Locate the cell with the specified text and output its [x, y] center coordinate. 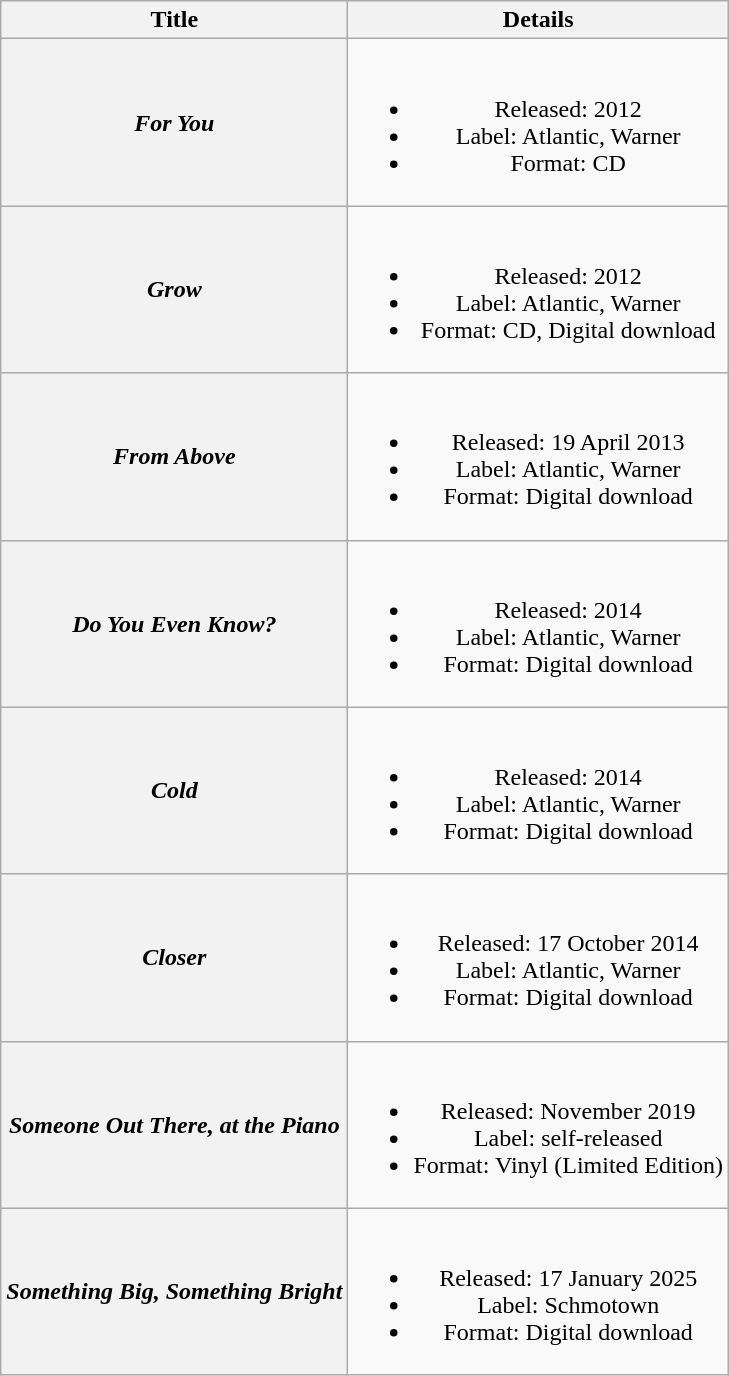
Cold [174, 790]
Released: November 2019Label: self-releasedFormat: Vinyl (Limited Edition) [538, 1124]
For You [174, 122]
Someone Out There, at the Piano [174, 1124]
Released: 19 April 2013Label: Atlantic, WarnerFormat: Digital download [538, 456]
Released: 17 October 2014Label: Atlantic, WarnerFormat: Digital download [538, 958]
Something Big, Something Bright [174, 1292]
Closer [174, 958]
Released: 2012Label: Atlantic, WarnerFormat: CD, Digital download [538, 290]
Details [538, 20]
From Above [174, 456]
Released: 2012Label: Atlantic, WarnerFormat: CD [538, 122]
Do You Even Know? [174, 624]
Title [174, 20]
Grow [174, 290]
Released: 17 January 2025Label: SchmotownFormat: Digital download [538, 1292]
